Determine the (X, Y) coordinate at the center of the cell enclosing the given text.  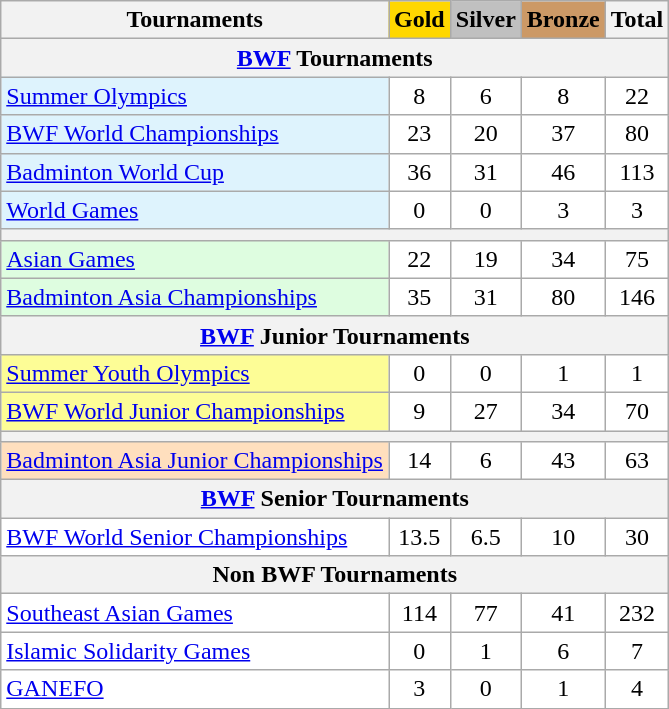
14 (419, 461)
9 (419, 411)
20 (486, 134)
6.5 (486, 537)
BWF Senior Tournaments (335, 499)
BWF Junior Tournaments (335, 335)
75 (637, 259)
4 (637, 689)
30 (637, 537)
Southeast Asian Games (195, 613)
37 (563, 134)
27 (486, 411)
113 (637, 172)
Badminton Asia Junior Championships (195, 461)
43 (563, 461)
63 (637, 461)
Badminton World Cup (195, 172)
36 (419, 172)
41 (563, 613)
BWF World Junior Championships (195, 411)
Silver (486, 20)
Summer Youth Olympics (195, 373)
Summer Olympics (195, 96)
Islamic Solidarity Games (195, 651)
77 (486, 613)
GANEFO (195, 689)
232 (637, 613)
Asian Games (195, 259)
146 (637, 297)
10 (563, 537)
Bronze (563, 20)
Tournaments (195, 20)
Badminton Asia Championships (195, 297)
BWF World Championships (195, 134)
46 (563, 172)
Total (637, 20)
13.5 (419, 537)
7 (637, 651)
70 (637, 411)
Gold (419, 20)
35 (419, 297)
19 (486, 259)
BWF Tournaments (335, 58)
114 (419, 613)
Non BWF Tournaments (335, 575)
23 (419, 134)
World Games (195, 210)
BWF World Senior Championships (195, 537)
